Determine the (x, y) coordinate at the center of the cell enclosing the given text.  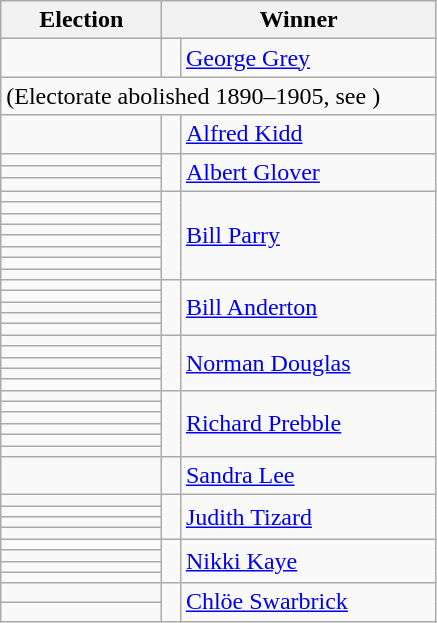
Albert Glover (308, 172)
Election (82, 20)
Alfred Kidd (308, 134)
Judith Tizard (308, 517)
Bill Anderton (308, 308)
George Grey (308, 58)
Richard Prebble (308, 423)
Chlöe Swarbrick (308, 602)
Norman Douglas (308, 362)
Bill Parry (308, 235)
Sandra Lee (308, 476)
(Electorate abolished 1890–1905, see ) (218, 96)
Nikki Kaye (308, 561)
Winner (299, 20)
